Return [X, Y] of the center of cell containing provided text 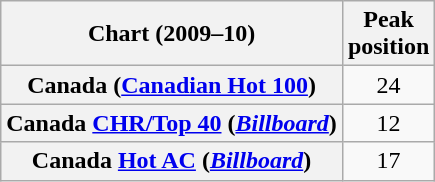
12 [388, 123]
17 [388, 161]
24 [388, 85]
Chart (2009–10) [172, 34]
Canada CHR/Top 40 (Billboard) [172, 123]
Canada Hot AC (Billboard) [172, 161]
Peakposition [388, 34]
Canada (Canadian Hot 100) [172, 85]
